Capture the cell that displays the provided text and extract its (x, y) central coordinate. 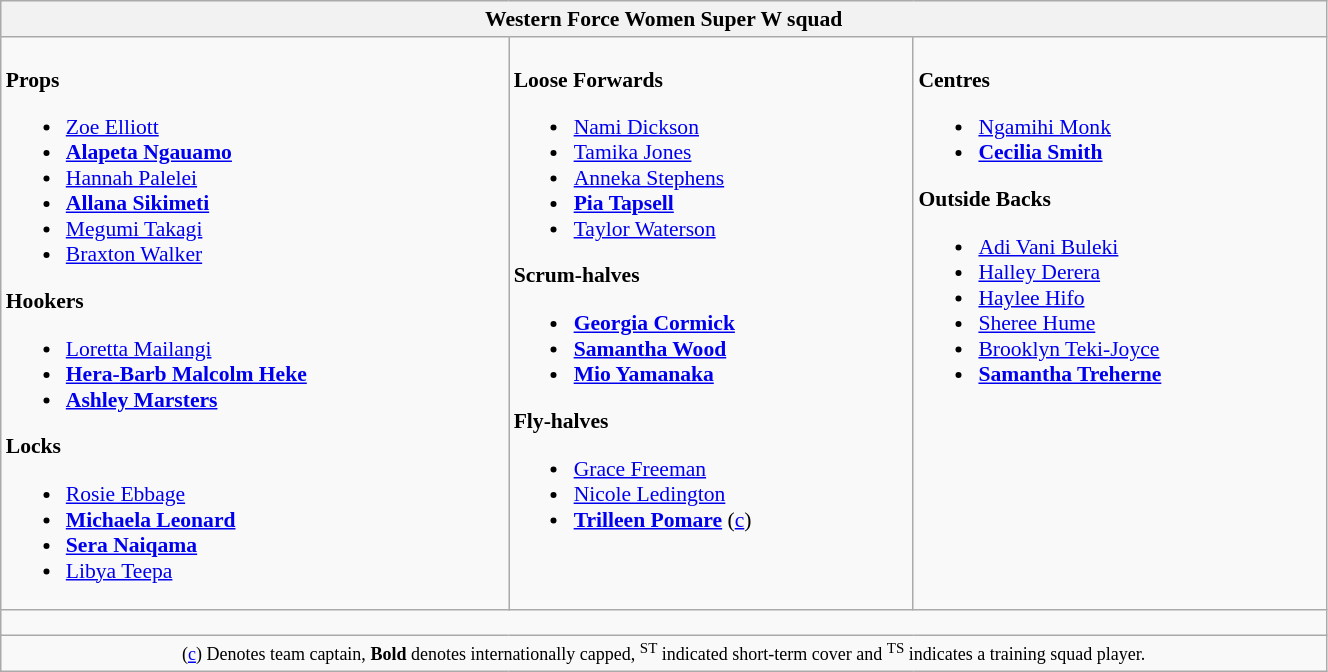
Western Force Women Super W squad (664, 19)
(c) Denotes team captain, Bold denotes internationally capped, ST indicated short-term cover and TS indicates a training squad player. (664, 654)
Centres Ngamihi Monk Cecilia SmithOutside Backs Adi Vani Buleki Halley Derera Haylee Hifo Sheree Hume Brooklyn Teki-Joyce Samantha Treherne (1120, 324)
